Extract the [X, Y] coordinate from the center of the cell holding the provided text.  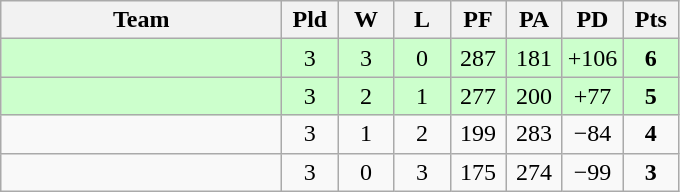
283 [534, 134]
L [422, 20]
6 [651, 58]
Pld [310, 20]
W [366, 20]
Team [142, 20]
175 [478, 172]
+106 [592, 58]
277 [478, 96]
PF [478, 20]
274 [534, 172]
+77 [592, 96]
PD [592, 20]
181 [534, 58]
200 [534, 96]
−99 [592, 172]
−84 [592, 134]
4 [651, 134]
287 [478, 58]
199 [478, 134]
Pts [651, 20]
5 [651, 96]
PA [534, 20]
